Extract the (x, y) coordinate from the center of the cell holding the provided text.  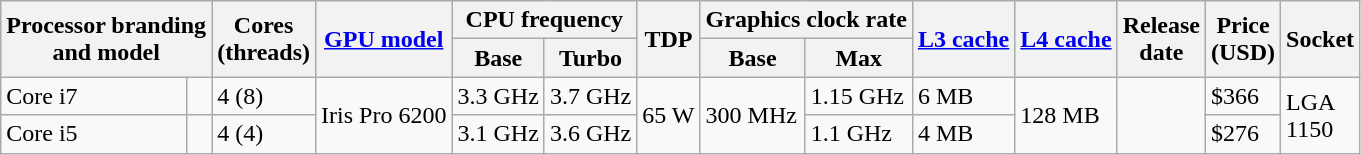
Socket (1320, 39)
3.1 GHz (498, 134)
1.1 GHz (858, 134)
Turbo (590, 58)
Core i5 (94, 134)
L4 cache (1066, 39)
Releasedate (1161, 39)
65 W (668, 115)
Graphics clock rate (806, 20)
L3 cache (963, 39)
3.3 GHz (498, 96)
LGA1150 (1320, 115)
Core i7 (94, 96)
Processor branding and model (106, 39)
Max (858, 58)
4 MB (963, 134)
Price(USD) (1244, 39)
1.15 GHz (858, 96)
$276 (1244, 134)
300 MHz (752, 115)
3.7 GHz (590, 96)
Cores(threads) (264, 39)
128 MB (1066, 115)
TDP (668, 39)
6 MB (963, 96)
CPU frequency (544, 20)
Iris Pro 6200 (384, 115)
3.6 GHz (590, 134)
4 (4) (264, 134)
GPU model (384, 39)
$366 (1244, 96)
4 (8) (264, 96)
